Identify which cell holds the provided text, then report its (X, Y) central coordinate. 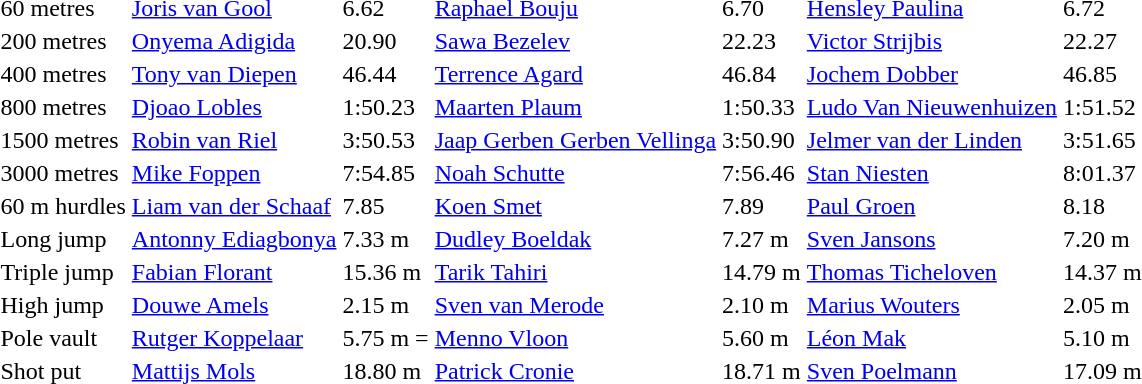
Djoao Lobles (234, 107)
Terrence Agard (575, 74)
Dudley Boeldak (575, 239)
Jochem Dobber (932, 74)
Jelmer van der Linden (932, 140)
7.85 (386, 206)
1:50.23 (386, 107)
Tony van Diepen (234, 74)
Robin van Riel (234, 140)
Sven van Merode (575, 305)
46.84 (762, 74)
20.90 (386, 41)
1:50.33 (762, 107)
22.23 (762, 41)
7:54.85 (386, 173)
Noah Schutte (575, 173)
Victor Strijbis (932, 41)
3:50.90 (762, 140)
2.10 m (762, 305)
7.89 (762, 206)
5.60 m (762, 338)
Fabian Florant (234, 272)
Menno Vloon (575, 338)
Onyema Adigida (234, 41)
7.33 m (386, 239)
Antonny Ediagbonya (234, 239)
7:56.46 (762, 173)
Sven Jansons (932, 239)
Douwe Amels (234, 305)
Mike Foppen (234, 173)
3:50.53 (386, 140)
Ludo Van Nieuwenhuizen (932, 107)
Sawa Bezelev (575, 41)
Rutger Koppelaar (234, 338)
Tarik Tahiri (575, 272)
2.15 m (386, 305)
Maarten Plaum (575, 107)
Jaap Gerben Gerben Vellinga (575, 140)
Paul Groen (932, 206)
7.27 m (762, 239)
14.79 m (762, 272)
Thomas Ticheloven (932, 272)
Liam van der Schaaf (234, 206)
Léon Mak (932, 338)
46.44 (386, 74)
Koen Smet (575, 206)
Marius Wouters (932, 305)
15.36 m (386, 272)
5.75 m = (386, 338)
Stan Niesten (932, 173)
